Capture the cell that displays the provided text and extract its (x, y) central coordinate. 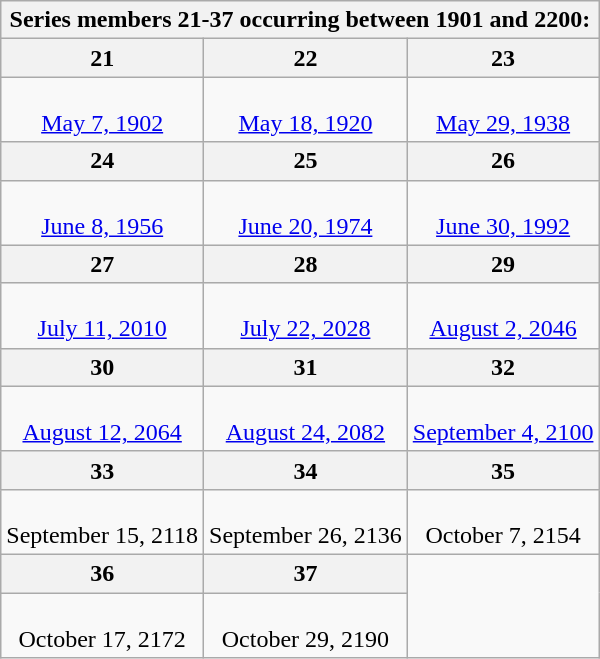
July 11, 2010 (102, 316)
36 (102, 573)
June 30, 1992 (503, 212)
September 4, 2100 (503, 418)
August 24, 2082 (306, 418)
24 (102, 161)
August 12, 2064 (102, 418)
August 2, 2046 (503, 316)
May 18, 1920 (306, 110)
30 (102, 367)
32 (503, 367)
22 (306, 58)
June 8, 1956 (102, 212)
29 (503, 264)
October 7, 2154 (503, 522)
23 (503, 58)
37 (306, 573)
33 (102, 470)
July 22, 2028 (306, 316)
25 (306, 161)
May 7, 1902 (102, 110)
September 15, 2118 (102, 522)
28 (306, 264)
21 (102, 58)
September 26, 2136 (306, 522)
Series members 21-37 occurring between 1901 and 2200: (300, 20)
October 17, 2172 (102, 624)
31 (306, 367)
October 29, 2190 (306, 624)
June 20, 1974 (306, 212)
35 (503, 470)
27 (102, 264)
34 (306, 470)
26 (503, 161)
May 29, 1938 (503, 110)
